Return the [x, y] coordinate for the center point of the cell that contains the specified text.  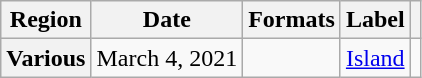
Label [375, 20]
Various [46, 58]
Date [167, 20]
Formats [292, 20]
Region [46, 20]
Island [375, 58]
March 4, 2021 [167, 58]
